Return [X, Y] of the center of cell containing provided text 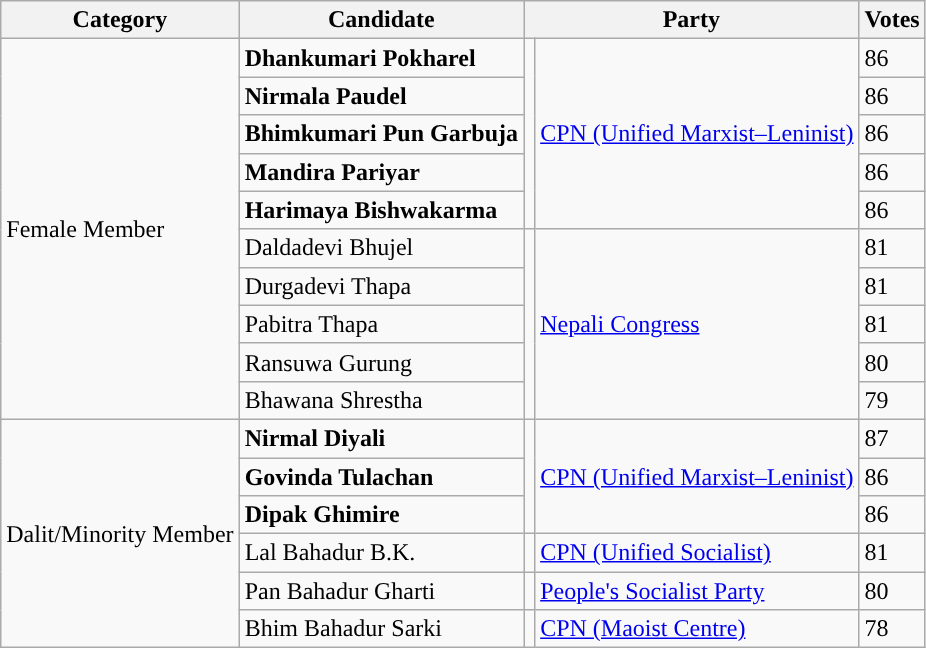
Pan Bahadur Gharti [381, 591]
Harimaya Bishwakarma [381, 210]
Nepali Congress [697, 324]
CPN (Unified Socialist) [697, 553]
Mandira Pariyar [381, 172]
Candidate [381, 20]
Bhimkumari Pun Garbuja [381, 134]
78 [892, 629]
Lal Bahadur B.K. [381, 553]
CPN (Maoist Centre) [697, 629]
79 [892, 400]
Bhawana Shrestha [381, 400]
Bhim Bahadur Sarki [381, 629]
Nirmal Diyali [381, 438]
People's Socialist Party [697, 591]
87 [892, 438]
Ransuwa Gurung [381, 362]
Votes [892, 20]
Daldadevi Bhujel [381, 248]
Durgadevi Thapa [381, 286]
Pabitra Thapa [381, 324]
Dalit/Minority Member [120, 533]
Party [692, 20]
Dhankumari Pokharel [381, 58]
Category [120, 20]
Dipak Ghimire [381, 515]
Govinda Tulachan [381, 477]
Nirmala Paudel [381, 96]
Female Member [120, 230]
